Capture the cell that displays the provided text and extract its (X, Y) central coordinate. 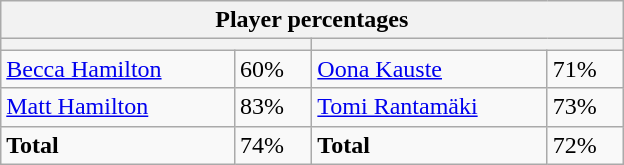
72% (585, 145)
73% (585, 107)
83% (272, 107)
Oona Kauste (430, 69)
Tomi Rantamäki (430, 107)
60% (272, 69)
Matt Hamilton (118, 107)
71% (585, 69)
Becca Hamilton (118, 69)
Player percentages (312, 20)
74% (272, 145)
